Extract the [X, Y] coordinate from the center of the cell holding the provided text.  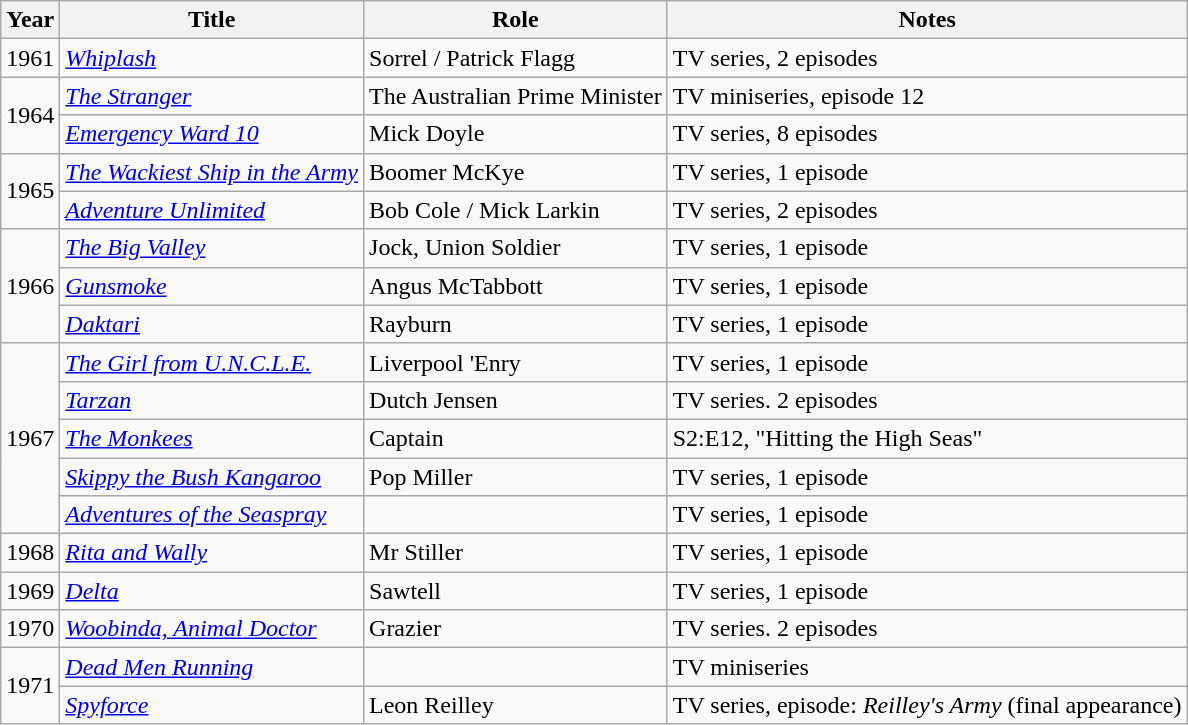
TV series, episode: Reilley's Army (final appearance) [927, 705]
1969 [30, 591]
Notes [927, 20]
Angus McTabbott [516, 286]
1971 [30, 686]
Spyforce [212, 705]
TV miniseries [927, 667]
Sorrel / Patrick Flagg [516, 58]
Mick Doyle [516, 134]
The Girl from U.N.C.L.E. [212, 362]
The Stranger [212, 96]
Rayburn [516, 324]
Daktari [212, 324]
The Big Valley [212, 248]
Adventures of the Seaspray [212, 515]
1961 [30, 58]
Mr Stiller [516, 553]
1968 [30, 553]
Sawtell [516, 591]
Role [516, 20]
Adventure Unlimited [212, 210]
Dutch Jensen [516, 400]
Leon Reilley [516, 705]
Liverpool 'Enry [516, 362]
Captain [516, 438]
Emergency Ward 10 [212, 134]
Bob Cole / Mick Larkin [516, 210]
Woobinda, Animal Doctor [212, 629]
Skippy the Bush Kangaroo [212, 477]
1966 [30, 286]
Boomer McKye [516, 172]
Tarzan [212, 400]
Title [212, 20]
Dead Men Running [212, 667]
The Australian Prime Minister [516, 96]
1964 [30, 115]
Pop Miller [516, 477]
Whiplash [212, 58]
1970 [30, 629]
1965 [30, 191]
Delta [212, 591]
The Wackiest Ship in the Army [212, 172]
S2:E12, "Hitting the High Seas" [927, 438]
The Monkees [212, 438]
Year [30, 20]
Gunsmoke [212, 286]
Grazier [516, 629]
TV miniseries, episode 12 [927, 96]
1967 [30, 438]
Rita and Wally [212, 553]
TV series, 8 episodes [927, 134]
Jock, Union Soldier [516, 248]
